Locate the cell with the specified text and output its [X, Y] center coordinate. 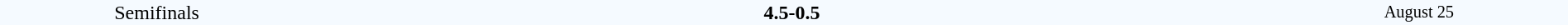
4.5-0.5 [791, 12]
August 25 [1419, 12]
Semifinals [157, 12]
